From the cell containing the given text, extract its center point as [X, Y] coordinate. 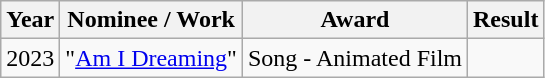
"Am I Dreaming" [152, 58]
Result [506, 20]
Award [354, 20]
Song - Animated Film [354, 58]
2023 [30, 58]
Year [30, 20]
Nominee / Work [152, 20]
